Identify which cell holds the provided text, then report its (x, y) central coordinate. 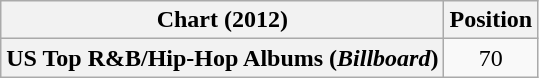
US Top R&B/Hip-Hop Albums (Billboard) (222, 58)
Position (491, 20)
70 (491, 58)
Chart (2012) (222, 20)
